Provide the (X, Y) coordinate of the cell's center where the given text is located.  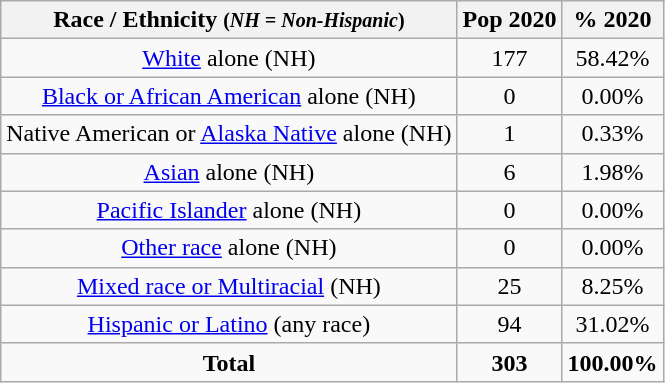
Asian alone (NH) (229, 172)
Native American or Alaska Native alone (NH) (229, 134)
Other race alone (NH) (229, 248)
31.02% (612, 324)
Pacific Islander alone (NH) (229, 210)
58.42% (612, 58)
Black or African American alone (NH) (229, 96)
8.25% (612, 286)
Race / Ethnicity (NH = Non-Hispanic) (229, 20)
Mixed race or Multiracial (NH) (229, 286)
1.98% (612, 172)
Total (229, 362)
% 2020 (612, 20)
177 (510, 58)
Pop 2020 (510, 20)
White alone (NH) (229, 58)
25 (510, 286)
0.33% (612, 134)
303 (510, 362)
94 (510, 324)
100.00% (612, 362)
Hispanic or Latino (any race) (229, 324)
1 (510, 134)
6 (510, 172)
